Pinpoint the cell where the given text exists, returning its (x, y) midpoint coordinate. 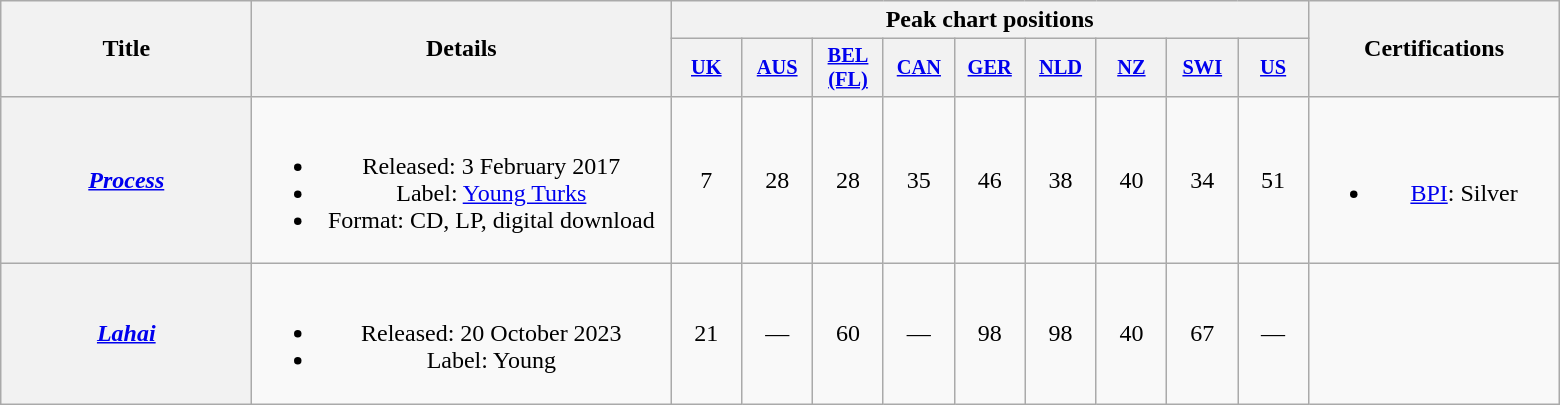
60 (848, 334)
UK (706, 68)
Title (126, 49)
Details (462, 49)
7 (706, 180)
GER (990, 68)
BPI: Silver (1434, 180)
21 (706, 334)
Released: 20 October 2023Label: Young (462, 334)
Lahai (126, 334)
51 (1274, 180)
NZ (1132, 68)
Certifications (1434, 49)
35 (918, 180)
34 (1202, 180)
US (1274, 68)
46 (990, 180)
CAN (918, 68)
Peak chart positions (990, 20)
SWI (1202, 68)
67 (1202, 334)
BEL(FL) (848, 68)
Process (126, 180)
AUS (778, 68)
NLD (1060, 68)
38 (1060, 180)
Released: 3 February 2017Label: Young TurksFormat: CD, LP, digital download (462, 180)
